Output the [x, y] coordinate of the center of the cell containing the given text.  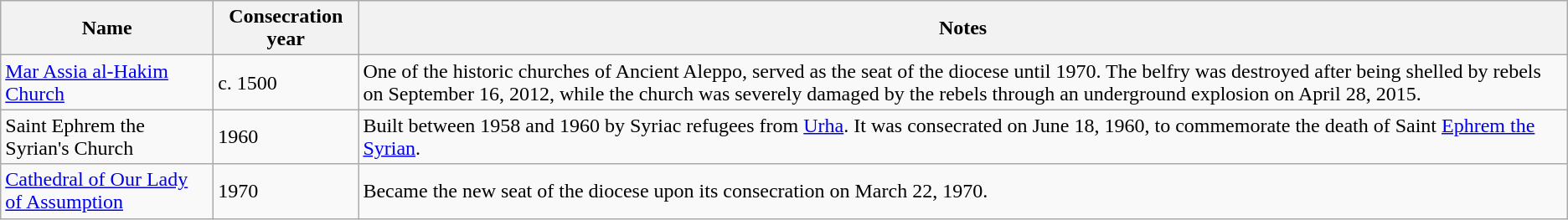
Built between 1958 and 1960 by Syriac refugees from Urha. It was consecrated on June 18, 1960, to commemorate the death of Saint Ephrem the Syrian. [963, 137]
Consecration year [286, 28]
Notes [963, 28]
1970 [286, 191]
Saint Ephrem the Syrian's Church [107, 137]
Became the new seat of the diocese upon its consecration on March 22, 1970. [963, 191]
1960 [286, 137]
Name [107, 28]
Mar Assia al-Hakim Church [107, 82]
Cathedral of Our Lady of Assumption [107, 191]
c. 1500 [286, 82]
